Pinpoint the cell where the given text exists, returning its [X, Y] midpoint coordinate. 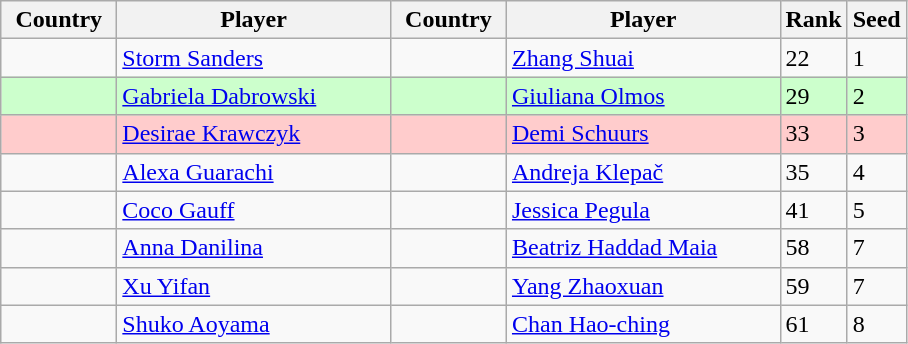
Storm Sanders [254, 58]
Yang Zhaoxuan [643, 286]
4 [876, 172]
59 [814, 286]
Anna Danilina [254, 248]
Desirae Krawczyk [254, 134]
58 [814, 248]
Jessica Pegula [643, 210]
Rank [814, 20]
Giuliana Olmos [643, 96]
Xu Yifan [254, 286]
8 [876, 324]
41 [814, 210]
33 [814, 134]
Gabriela Dabrowski [254, 96]
3 [876, 134]
Seed [876, 20]
Andreja Klepač [643, 172]
1 [876, 58]
2 [876, 96]
Coco Gauff [254, 210]
Demi Schuurs [643, 134]
Zhang Shuai [643, 58]
29 [814, 96]
61 [814, 324]
Alexa Guarachi [254, 172]
Chan Hao-ching [643, 324]
Shuko Aoyama [254, 324]
35 [814, 172]
Beatriz Haddad Maia [643, 248]
22 [814, 58]
5 [876, 210]
